Locate the cell with the specified text and output its (x, y) center coordinate. 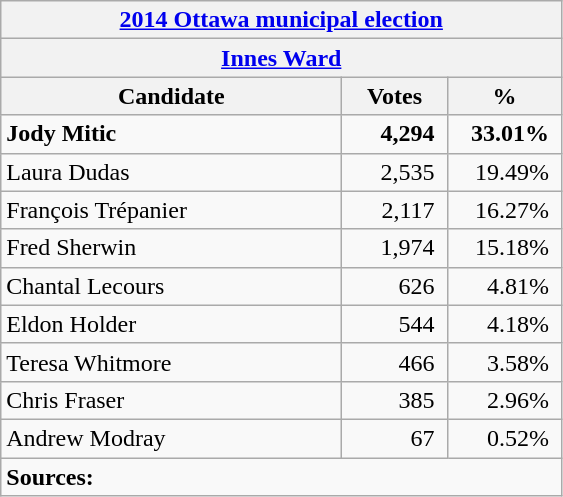
Fred Sherwin (172, 248)
Jody Mitic (172, 134)
4,294 (394, 134)
2,535 (394, 172)
Eldon Holder (172, 324)
Innes Ward (282, 58)
385 (394, 400)
Chris Fraser (172, 400)
4.81% (504, 286)
Sources: (282, 477)
3.58% (504, 362)
16.27% (504, 210)
François Trépanier (172, 210)
1,974 (394, 248)
Teresa Whitmore (172, 362)
2014 Ottawa municipal election (282, 20)
626 (394, 286)
2,117 (394, 210)
19.49% (504, 172)
15.18% (504, 248)
Votes (394, 96)
544 (394, 324)
% (504, 96)
2.96% (504, 400)
67 (394, 438)
Andrew Modray (172, 438)
Candidate (172, 96)
Laura Dudas (172, 172)
33.01% (504, 134)
466 (394, 362)
Chantal Lecours (172, 286)
0.52% (504, 438)
4.18% (504, 324)
